From the cell containing the given text, extract its center point as [X, Y] coordinate. 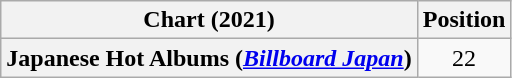
Position [464, 20]
Chart (2021) [209, 20]
22 [464, 58]
Japanese Hot Albums (Billboard Japan) [209, 58]
